Search for the cell housing the specified text and yield its (x, y) center coordinate. 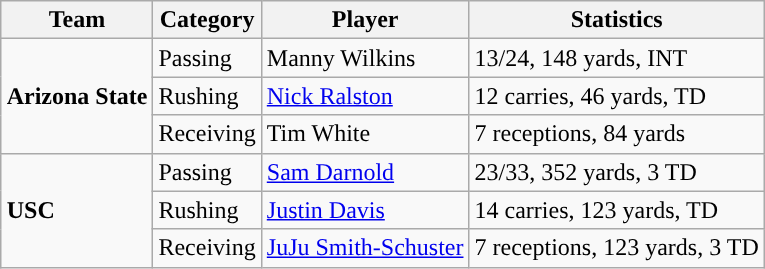
JuJu Smith-Schuster (365, 248)
Category (207, 20)
Tim White (365, 134)
12 carries, 46 yards, TD (616, 96)
Sam Darnold (365, 172)
Nick Ralston (365, 96)
14 carries, 123 yards, TD (616, 210)
Statistics (616, 20)
13/24, 148 yards, INT (616, 58)
Player (365, 20)
7 receptions, 84 yards (616, 134)
Justin Davis (365, 210)
Manny Wilkins (365, 58)
Team (77, 20)
Arizona State (77, 96)
7 receptions, 123 yards, 3 TD (616, 248)
23/33, 352 yards, 3 TD (616, 172)
USC (77, 210)
